Detect which cell encompasses the target text, then output its [X, Y] center coordinate. 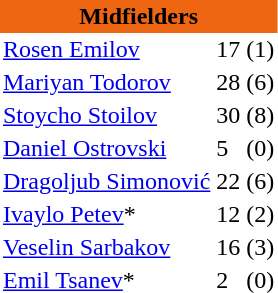
5 [228, 148]
Dragoljub Simonović [106, 182]
(3) [260, 248]
(8) [260, 116]
17 [228, 50]
Midfielders [138, 16]
22 [228, 182]
12 [228, 214]
Veselin Sarbakov [106, 248]
Rosen Emilov [106, 50]
(0) [260, 148]
(2) [260, 214]
Daniel Ostrovski [106, 148]
Mariyan Todorov [106, 82]
30 [228, 116]
(1) [260, 50]
16 [228, 248]
28 [228, 82]
Stoycho Stoilov [106, 116]
Ivaylo Petev* [106, 214]
